Pinpoint the cell where the given text exists, returning its [X, Y] midpoint coordinate. 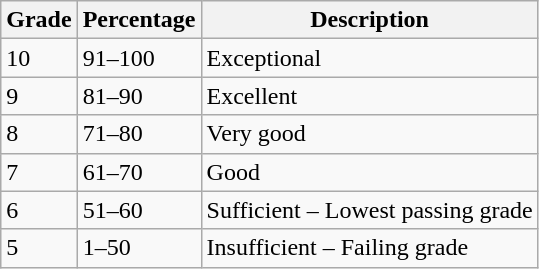
81–90 [139, 96]
91–100 [139, 58]
61–70 [139, 172]
7 [39, 172]
Very good [370, 134]
Description [370, 20]
Grade [39, 20]
51–60 [139, 210]
Good [370, 172]
10 [39, 58]
71–80 [139, 134]
Sufficient – Lowest passing grade [370, 210]
1–50 [139, 248]
Insufficient – Failing grade [370, 248]
8 [39, 134]
9 [39, 96]
6 [39, 210]
Percentage [139, 20]
Excellent [370, 96]
5 [39, 248]
Exceptional [370, 58]
